Scan for the cell matching the given text and deliver its [x, y] coordinate at center. 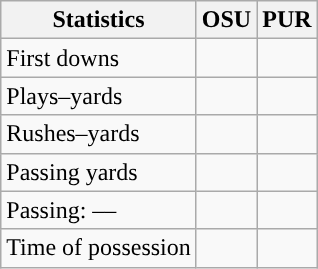
Statistics [99, 20]
Passing: –– [99, 210]
PUR [287, 20]
Plays–yards [99, 96]
First downs [99, 58]
Time of possession [99, 248]
Rushes–yards [99, 134]
OSU [226, 20]
Passing yards [99, 172]
